Scan for the cell matching the given text and deliver its (x, y) coordinate at center. 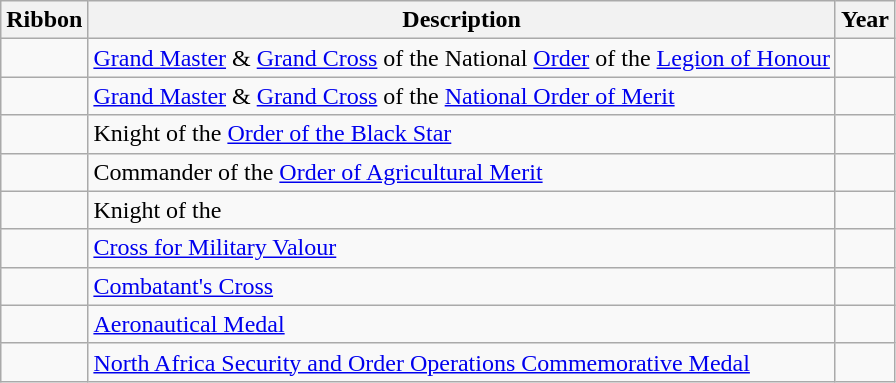
Knight of the (462, 210)
Description (462, 20)
Cross for Military Valour (462, 248)
North Africa Security and Order Operations Commemorative Medal (462, 362)
Grand Master & Grand Cross of the National Order of the Legion of Honour (462, 58)
Knight of the Order of the Black Star (462, 134)
Ribbon (44, 20)
Combatant's Cross (462, 286)
Aeronautical Medal (462, 324)
Commander of the Order of Agricultural Merit (462, 172)
Grand Master & Grand Cross of the National Order of Merit (462, 96)
Year (864, 20)
